Detect which cell encompasses the target text, then output its [X, Y] center coordinate. 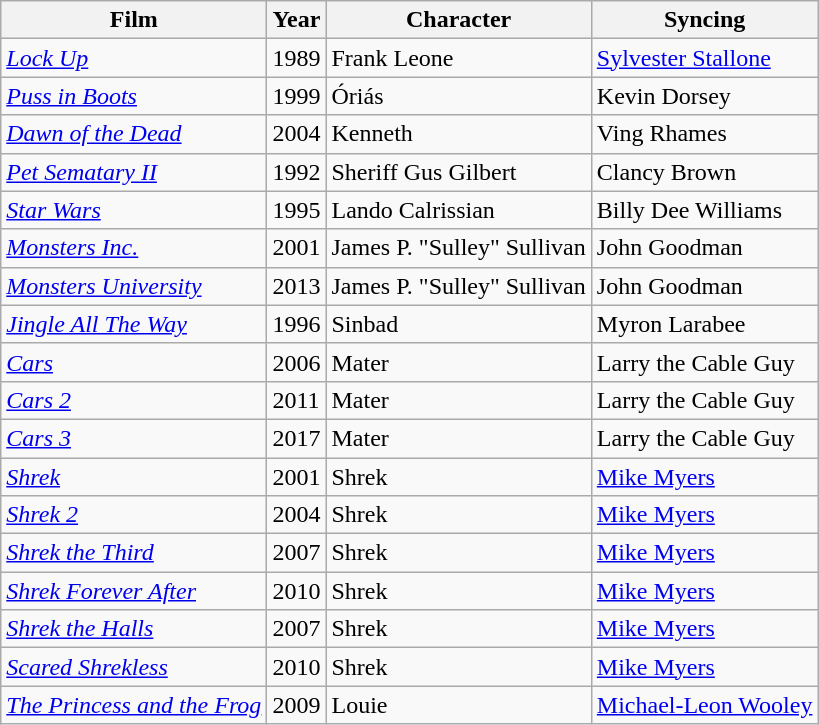
Louie [458, 705]
Year [296, 20]
Character [458, 20]
Óriás [458, 96]
Jingle All The Way [134, 324]
Billy Dee Williams [704, 210]
Clancy Brown [704, 172]
1996 [296, 324]
Shrek the Halls [134, 629]
Myron Larabee [704, 324]
Michael-Leon Wooley [704, 705]
2017 [296, 438]
Monsters University [134, 286]
Dawn of the Dead [134, 134]
Cars 2 [134, 400]
2013 [296, 286]
1999 [296, 96]
Pet Sematary II [134, 172]
Sinbad [458, 324]
2006 [296, 362]
Monsters Inc. [134, 248]
Lock Up [134, 58]
Shrek 2 [134, 515]
1995 [296, 210]
Frank Leone [458, 58]
1992 [296, 172]
1989 [296, 58]
Film [134, 20]
Puss in Boots [134, 96]
Cars 3 [134, 438]
Lando Calrissian [458, 210]
Sheriff Gus Gilbert [458, 172]
The Princess and the Frog [134, 705]
2009 [296, 705]
Shrek Forever After [134, 591]
Scared Shrekless [134, 667]
Kevin Dorsey [704, 96]
2011 [296, 400]
Syncing [704, 20]
Ving Rhames [704, 134]
Cars [134, 362]
Star Wars [134, 210]
Kenneth [458, 134]
Shrek the Third [134, 553]
Sylvester Stallone [704, 58]
